Return [X, Y] of the center of cell containing provided text 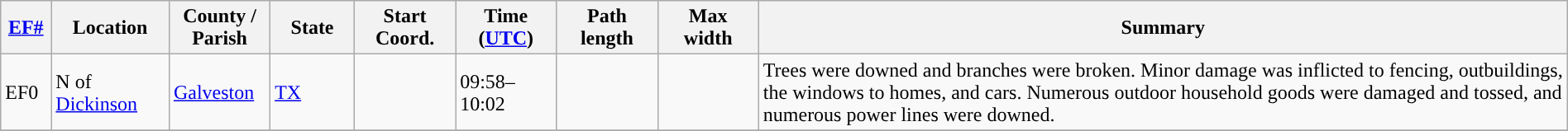
EF# [26, 28]
Start Coord. [404, 28]
Summary [1163, 28]
N of Dickinson [111, 92]
TX [313, 92]
County / Parish [219, 28]
Path length [607, 28]
State [313, 28]
Time (UTC) [506, 28]
EF0 [26, 92]
Max width [708, 28]
Location [111, 28]
09:58–10:02 [506, 92]
Galveston [219, 92]
